Return (X, Y) of the center of cell containing provided text 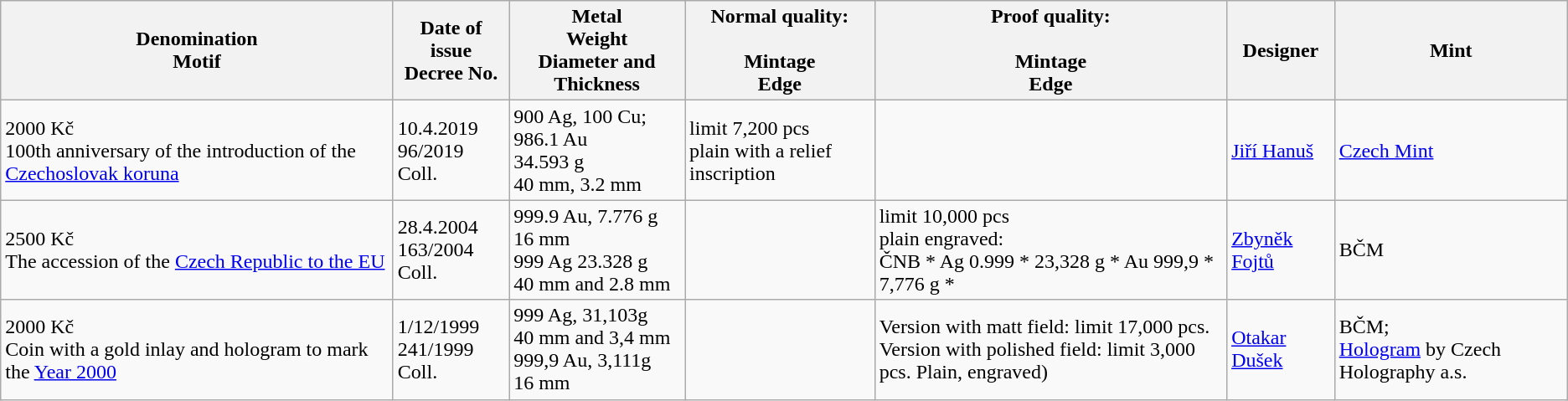
999 Ag, 31,103g40 mm and 3,4 mm999,9 Au, 3,111g16 mm (597, 350)
MetalWeightDiameter and Thickness (597, 50)
Proof quality:MintageEdge (1050, 50)
DenominationMotif (198, 50)
BČM;Hologram by Czech Holography a.s. (1451, 350)
BČM (1451, 249)
1/12/1999241/1999 Coll. (451, 350)
Date of issueDecree No. (451, 50)
2500 KčThe accession of the Czech Republic to the EU (198, 249)
2000 KčCoin with a gold inlay and hologram to mark the Year 2000 (198, 350)
28.4.2004163/2004 Coll. (451, 249)
Zbyněk Fojtů (1282, 249)
Version with matt field: limit 17,000 pcs.Version with polished field: limit 3,000 pcs. Plain, engraved) (1050, 350)
Designer (1282, 50)
Jiří Hanuš (1282, 151)
999.9 Au, 7.776 g16 mm999 Ag 23.328 g40 mm and 2.8 mm (597, 249)
Czech Mint (1451, 151)
900 Ag, 100 Cu; 986.1 Au34.593 g40 mm, 3.2 mm (597, 151)
limit 10,000 pcsplain engraved:ČNB * Ag 0.999 * 23,328 g * Au 999,9 * 7,776 g * (1050, 249)
10.4.201996/2019 Coll. (451, 151)
limit 7,200 pcsplain with a relief inscription (781, 151)
Otakar Dušek (1282, 350)
Normal quality:MintageEdge (781, 50)
Mint (1451, 50)
2000 Kč100th anniversary of the introduction of the Czechoslovak koruna (198, 151)
